Detect which cell encompasses the target text, then output its [X, Y] center coordinate. 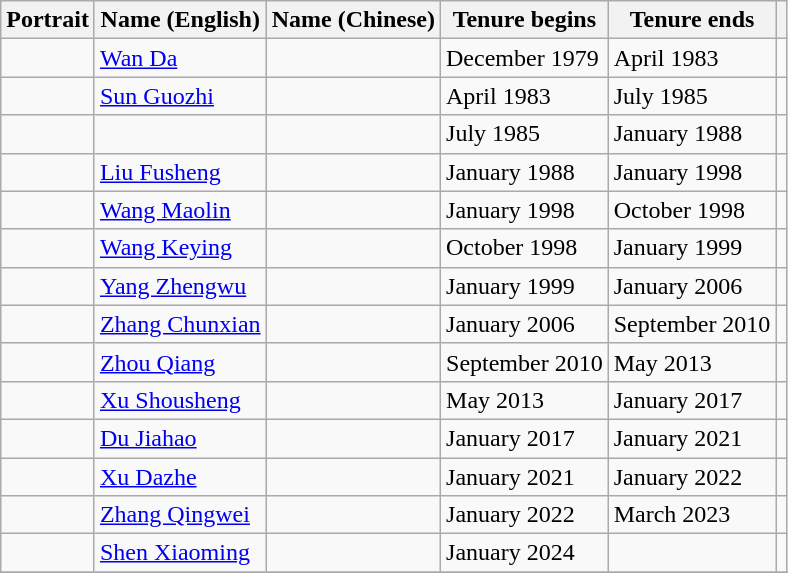
December 1979 [525, 58]
Wang Keying [180, 248]
Xu Shousheng [180, 400]
Zhang Chunxian [180, 324]
Name (Chinese) [353, 20]
Shen Xiaoming [180, 553]
January 2024 [525, 553]
Portrait [48, 20]
Zhou Qiang [180, 362]
Name (English) [180, 20]
Zhang Qingwei [180, 515]
Wang Maolin [180, 210]
Yang Zhengwu [180, 286]
Liu Fusheng [180, 172]
March 2023 [692, 515]
Tenure begins [525, 20]
Tenure ends [692, 20]
Du Jiahao [180, 438]
Sun Guozhi [180, 96]
Wan Da [180, 58]
Xu Dazhe [180, 477]
